Return the (X, Y) coordinate for the center point of the cell that contains the specified text.  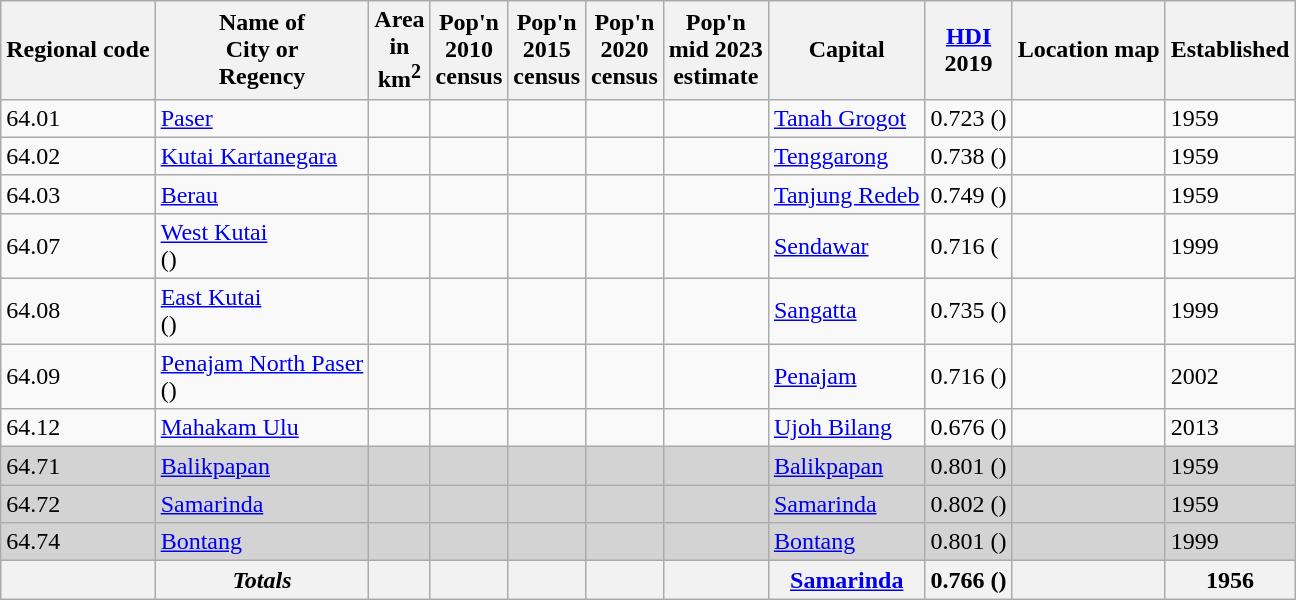
1956 (1230, 580)
Established (1230, 50)
0.766 () (968, 580)
0.738 () (968, 156)
Sendawar (846, 246)
64.08 (78, 312)
Pop'n mid 2023 estimate (716, 50)
64.03 (78, 194)
Pop'n 2020 census (625, 50)
Berau (262, 194)
Location map (1088, 50)
64.02 (78, 156)
West Kutai() (262, 246)
64.71 (78, 466)
Sangatta (846, 312)
East Kutai() (262, 312)
Regional code (78, 50)
64.74 (78, 542)
Pop'n 2015 census (547, 50)
Name ofCity orRegency (262, 50)
0.676 () (968, 428)
0.802 () (968, 504)
Tanah Grogot (846, 118)
HDI2019 (968, 50)
0.723 () (968, 118)
64.12 (78, 428)
Kutai Kartanegara (262, 156)
Paser (262, 118)
Area inkm2 (400, 50)
64.07 (78, 246)
0.716 () (968, 376)
2002 (1230, 376)
Ujoh Bilang (846, 428)
0.749 () (968, 194)
0.716 ( (968, 246)
Pop'n 2010 census (469, 50)
Tenggarong (846, 156)
0.735 () (968, 312)
Penajam (846, 376)
Capital (846, 50)
Tanjung Redeb (846, 194)
64.01 (78, 118)
64.09 (78, 376)
Totals (262, 580)
Mahakam Ulu (262, 428)
64.72 (78, 504)
Penajam North Paser() (262, 376)
2013 (1230, 428)
